Extract the [X, Y] coordinate from the center of the cell holding the provided text.  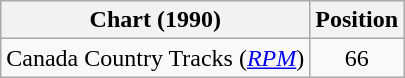
Chart (1990) [156, 20]
Position [357, 20]
66 [357, 58]
Canada Country Tracks (RPM) [156, 58]
